Output the (x, y) coordinate of the center of the cell containing the given text.  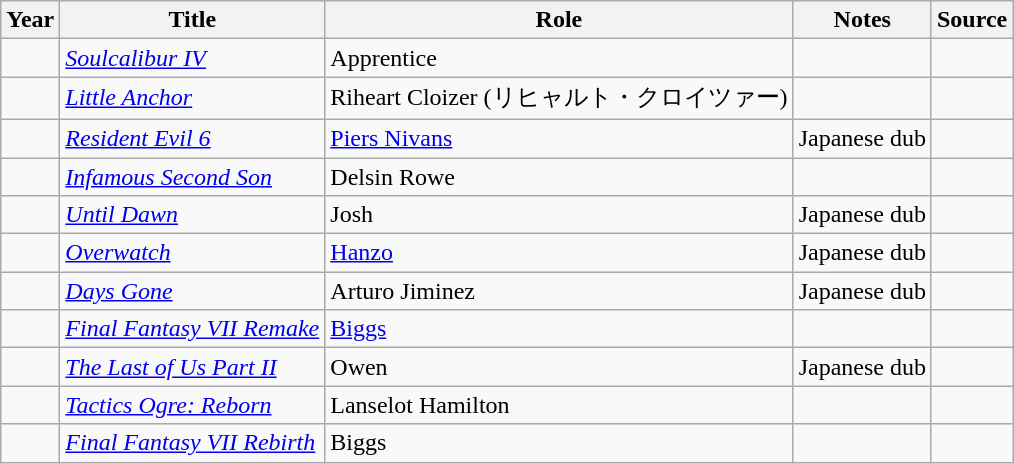
Delsin Rowe (559, 177)
Arturo Jiminez (559, 291)
Soulcalibur IV (192, 58)
Riheart Cloizer (リヒャルト・クロイツァー) (559, 98)
Days Gone (192, 291)
Tactics Ogre: Reborn (192, 405)
Hanzo (559, 253)
Owen (559, 367)
Little Anchor (192, 98)
Josh (559, 215)
Piers Nivans (559, 138)
Until Dawn (192, 215)
Lanselot Hamilton (559, 405)
Role (559, 20)
Notes (862, 20)
Title (192, 20)
Infamous Second Son (192, 177)
Year (30, 20)
Final Fantasy VII Rebirth (192, 443)
Apprentice (559, 58)
Source (972, 20)
Overwatch (192, 253)
Resident Evil 6 (192, 138)
Final Fantasy VII Remake (192, 329)
The Last of Us Part II (192, 367)
